Determine the (X, Y) coordinate at the center of the cell enclosing the given text.  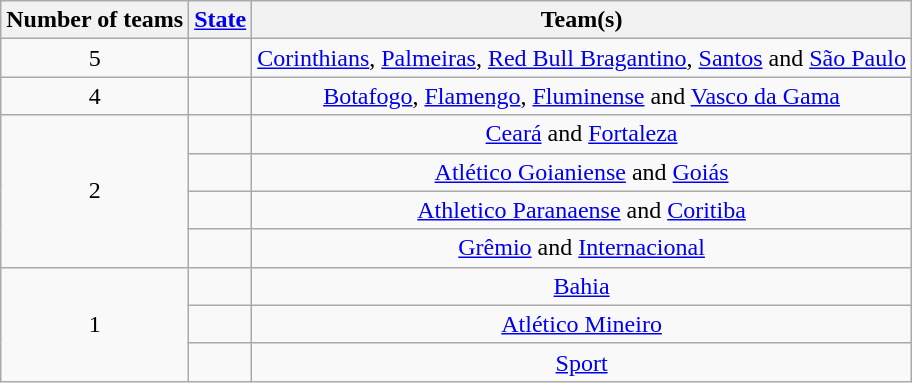
State (220, 20)
Corinthians, Palmeiras, Red Bull Bragantino, Santos and São Paulo (582, 58)
Sport (582, 362)
Atlético Mineiro (582, 324)
Team(s) (582, 20)
Botafogo, Flamengo, Fluminense and Vasco da Gama (582, 96)
2 (95, 191)
5 (95, 58)
Grêmio and Internacional (582, 248)
Number of teams (95, 20)
1 (95, 324)
Athletico Paranaense and Coritiba (582, 210)
4 (95, 96)
Bahia (582, 286)
Atlético Goianiense and Goiás (582, 172)
Ceará and Fortaleza (582, 134)
